For the text-containing cell, return its midpoint in (X, Y) coordinate format. 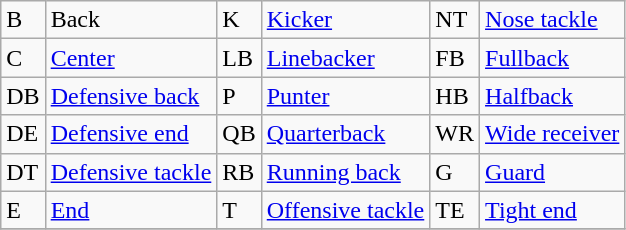
Wide receiver (552, 134)
TE (455, 210)
Linebacker (346, 58)
Offensive tackle (346, 210)
G (455, 172)
Guard (552, 172)
P (239, 96)
Punter (346, 96)
Kicker (346, 20)
RB (239, 172)
LB (239, 58)
C (23, 58)
DB (23, 96)
Back (131, 20)
FB (455, 58)
Defensive end (131, 134)
DT (23, 172)
B (23, 20)
QB (239, 134)
NT (455, 20)
Quarterback (346, 134)
Tight end (552, 210)
HB (455, 96)
Running back (346, 172)
DE (23, 134)
K (239, 20)
Halfback (552, 96)
Defensive tackle (131, 172)
End (131, 210)
Fullback (552, 58)
E (23, 210)
Defensive back (131, 96)
Center (131, 58)
T (239, 210)
Nose tackle (552, 20)
WR (455, 134)
